For the text-containing cell, return its midpoint in (X, Y) coordinate format. 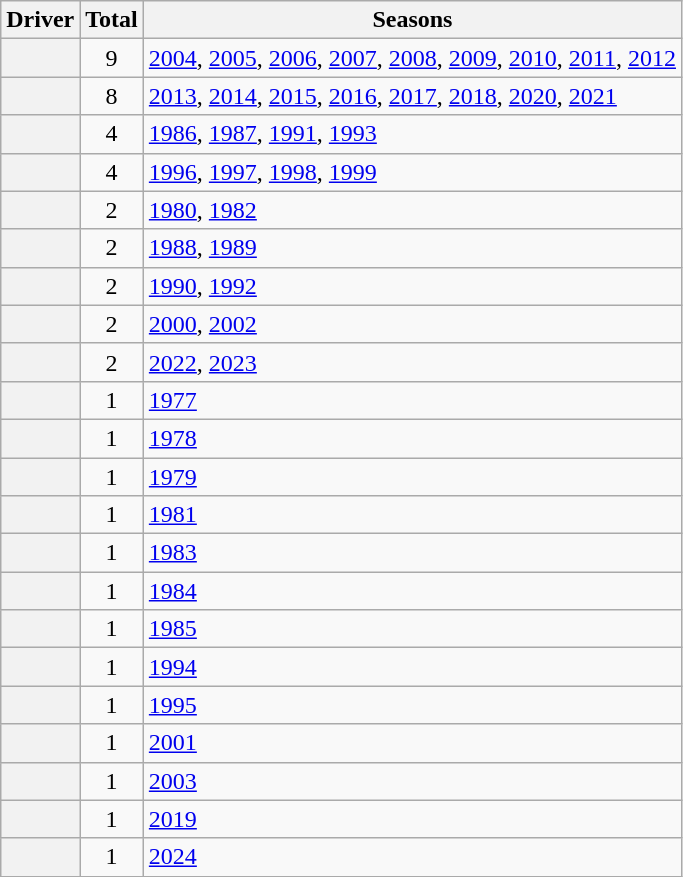
1978 (412, 438)
2000, 2002 (412, 324)
Driver (40, 20)
2013, 2014, 2015, 2016, 2017, 2018, 2020, 2021 (412, 96)
1990, 1992 (412, 286)
2019 (412, 819)
1994 (412, 667)
2024 (412, 857)
1977 (412, 400)
Total (112, 20)
1986, 1987, 1991, 1993 (412, 134)
1996, 1997, 1998, 1999 (412, 172)
Seasons (412, 20)
1984 (412, 591)
2004, 2005, 2006, 2007, 2008, 2009, 2010, 2011, 2012 (412, 58)
8 (112, 96)
1983 (412, 553)
1995 (412, 705)
2001 (412, 743)
1979 (412, 477)
1988, 1989 (412, 248)
1980, 1982 (412, 210)
2022, 2023 (412, 362)
2003 (412, 781)
9 (112, 58)
1981 (412, 515)
1985 (412, 629)
